Pinpoint the cell where the given text exists, returning its (X, Y) midpoint coordinate. 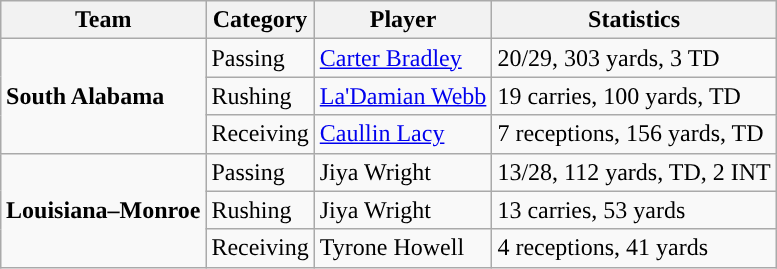
13/28, 112 yards, TD, 2 INT (634, 172)
Statistics (634, 20)
7 receptions, 156 yards, TD (634, 134)
13 carries, 53 yards (634, 210)
Team (104, 20)
Player (403, 20)
19 carries, 100 yards, TD (634, 96)
Tyrone Howell (403, 248)
Category (260, 20)
La'Damian Webb (403, 96)
Carter Bradley (403, 58)
20/29, 303 yards, 3 TD (634, 58)
Caullin Lacy (403, 134)
South Alabama (104, 96)
Louisiana–Monroe (104, 210)
4 receptions, 41 yards (634, 248)
